Return [x, y] of the center of cell containing provided text 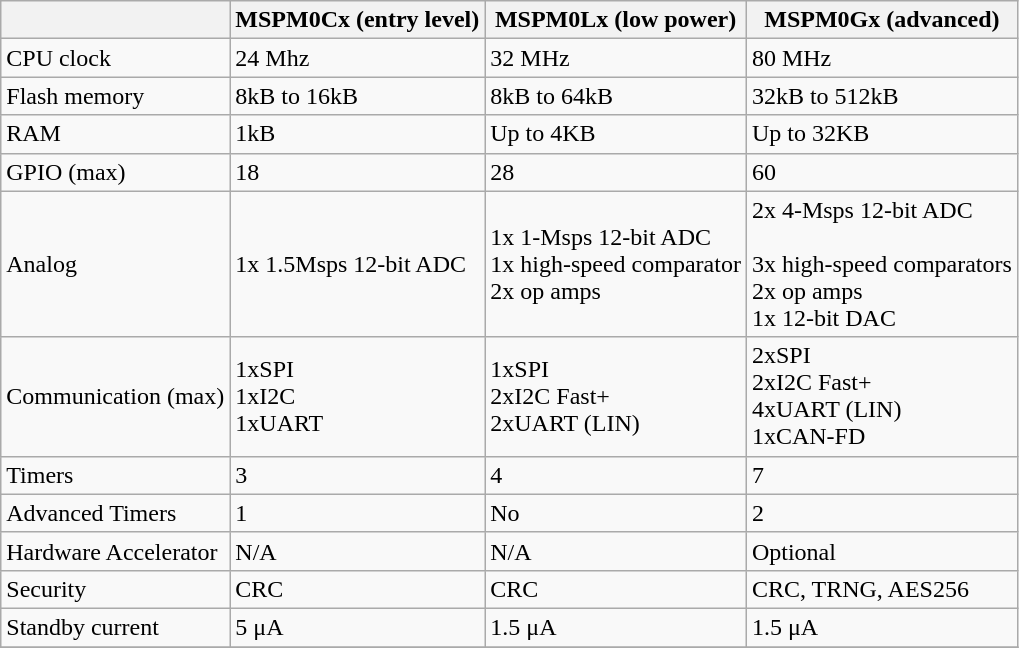
Up to 4KB [616, 134]
32 MHz [616, 58]
MSPM0Lx (low power) [616, 20]
8kB to 64kB [616, 96]
Flash memory [116, 96]
32kB to 512kB [882, 96]
8kB to 16kB [358, 96]
1x 1.5Msps 12-bit ADC [358, 264]
1xSPI 1xI2C 1xUART [358, 396]
RAM [116, 134]
2x 4-Msps 12-bit ADC 3x high-speed comparators 2x op amps 1x 12-bit DAC [882, 264]
Standby current [116, 627]
18 [358, 172]
CPU clock [116, 58]
4 [616, 475]
2 [882, 513]
5 μA [358, 627]
1kB [358, 134]
7 [882, 475]
Optional [882, 551]
Analog [116, 264]
MSPM0Cx (entry level) [358, 20]
CRC, TRNG, AES256 [882, 589]
GPIO (max) [116, 172]
Advanced Timers [116, 513]
Security [116, 589]
28 [616, 172]
Communication (max) [116, 396]
No [616, 513]
Timers [116, 475]
24 Mhz [358, 58]
1x 1-Msps 12-bit ADC 1x high-speed comparator 2x op amps [616, 264]
Hardware Accelerator [116, 551]
3 [358, 475]
2xSPI 2xI2C Fast+ 4xUART (LIN) 1xCAN-FD [882, 396]
MSPM0Gx (advanced) [882, 20]
Up to 32KB [882, 134]
1 [358, 513]
80 MHz [882, 58]
1xSPI 2xI2C Fast+ 2xUART (LIN) [616, 396]
60 [882, 172]
